Determine the (X, Y) coordinate at the center of the cell enclosing the given text.  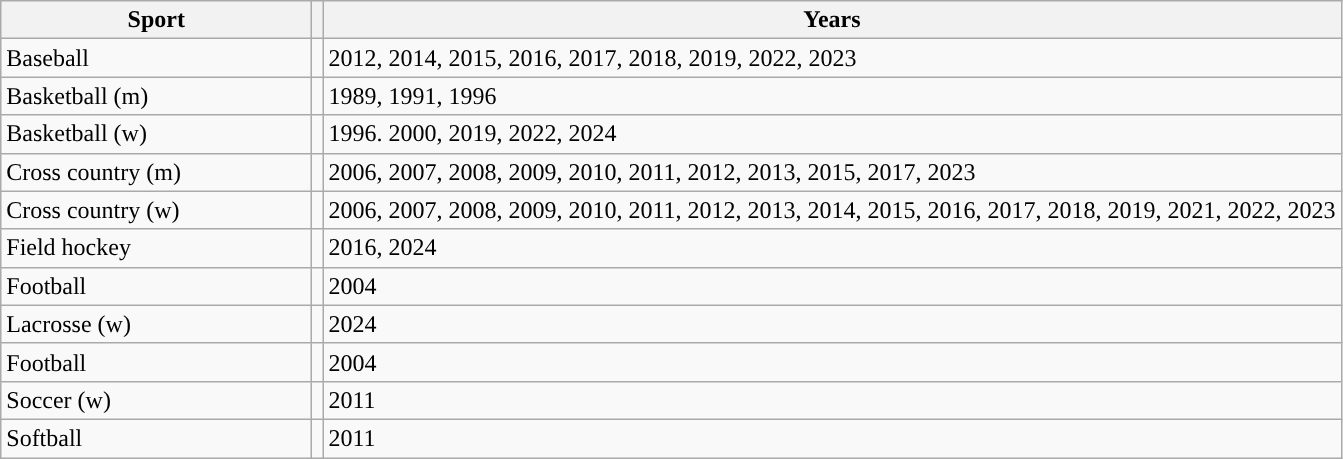
2016, 2024 (832, 248)
2024 (832, 324)
Lacrosse (w) (156, 324)
Sport (156, 20)
Soccer (w) (156, 400)
2012, 2014, 2015, 2016, 2017, 2018, 2019, 2022, 2023 (832, 58)
Baseball (156, 58)
Basketball (m) (156, 96)
Cross country (w) (156, 210)
Softball (156, 438)
Years (832, 20)
2006, 2007, 2008, 2009, 2010, 2011, 2012, 2013, 2014, 2015, 2016, 2017, 2018, 2019, 2021, 2022, 2023 (832, 210)
Field hockey (156, 248)
2006, 2007, 2008, 2009, 2010, 2011, 2012, 2013, 2015, 2017, 2023 (832, 172)
Cross country (m) (156, 172)
Basketball (w) (156, 134)
1996. 2000, 2019, 2022, 2024 (832, 134)
1989, 1991, 1996 (832, 96)
